From the cell containing the given text, extract its center point as [X, Y] coordinate. 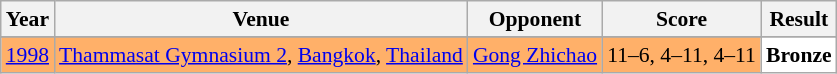
Gong Zhichao [535, 55]
Opponent [535, 19]
Bronze [799, 55]
Year [28, 19]
1998 [28, 55]
Venue [261, 19]
Thammasat Gymnasium 2, Bangkok, Thailand [261, 55]
11–6, 4–11, 4–11 [682, 55]
Result [799, 19]
Score [682, 19]
